Pinpoint the cell where the given text exists, returning its (x, y) midpoint coordinate. 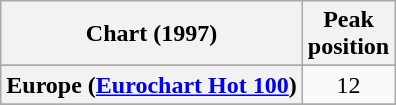
Europe (Eurochart Hot 100) (152, 85)
Chart (1997) (152, 34)
Peakposition (348, 34)
12 (348, 85)
